Extract the (x, y) coordinate from the center of the cell holding the provided text.  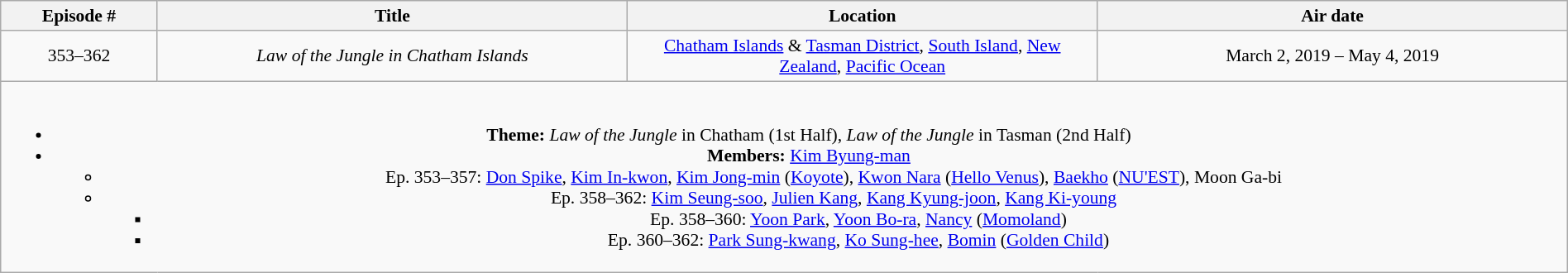
Air date (1332, 16)
Episode # (79, 16)
Law of the Jungle in Chatham Islands (392, 56)
Title (392, 16)
353–362 (79, 56)
March 2, 2019 – May 4, 2019 (1332, 56)
Chatham Islands & Tasman District, South Island, New Zealand, Pacific Ocean (863, 56)
Location (863, 16)
